From the cell containing the given text, extract its center point as (x, y) coordinate. 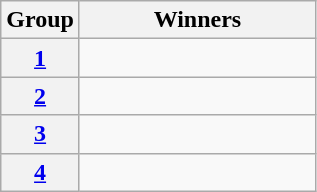
2 (40, 96)
Group (40, 20)
4 (40, 172)
Winners (197, 20)
1 (40, 58)
3 (40, 134)
